Return [X, Y] of the center of cell containing provided text 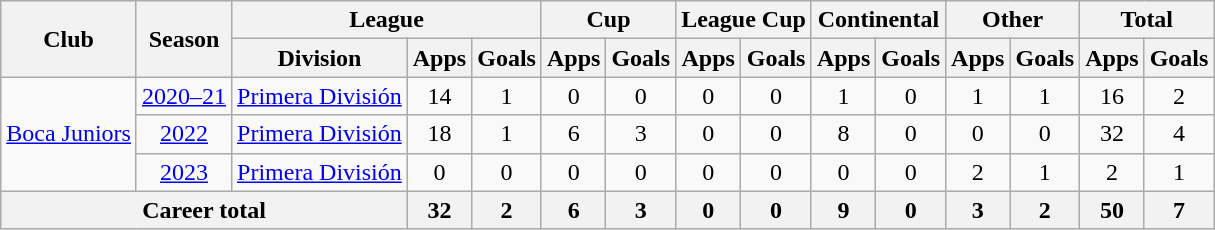
Cup [608, 20]
16 [1112, 96]
4 [1179, 134]
League [387, 20]
9 [843, 210]
2022 [184, 134]
7 [1179, 210]
2023 [184, 172]
Total [1147, 20]
League Cup [744, 20]
8 [843, 134]
50 [1112, 210]
18 [439, 134]
Club [69, 39]
Season [184, 39]
2020–21 [184, 96]
Boca Juniors [69, 134]
Career total [204, 210]
14 [439, 96]
Other [1013, 20]
Continental [878, 20]
Division [320, 58]
